Provide the (x, y) coordinate of the cell's center where the given text is located.  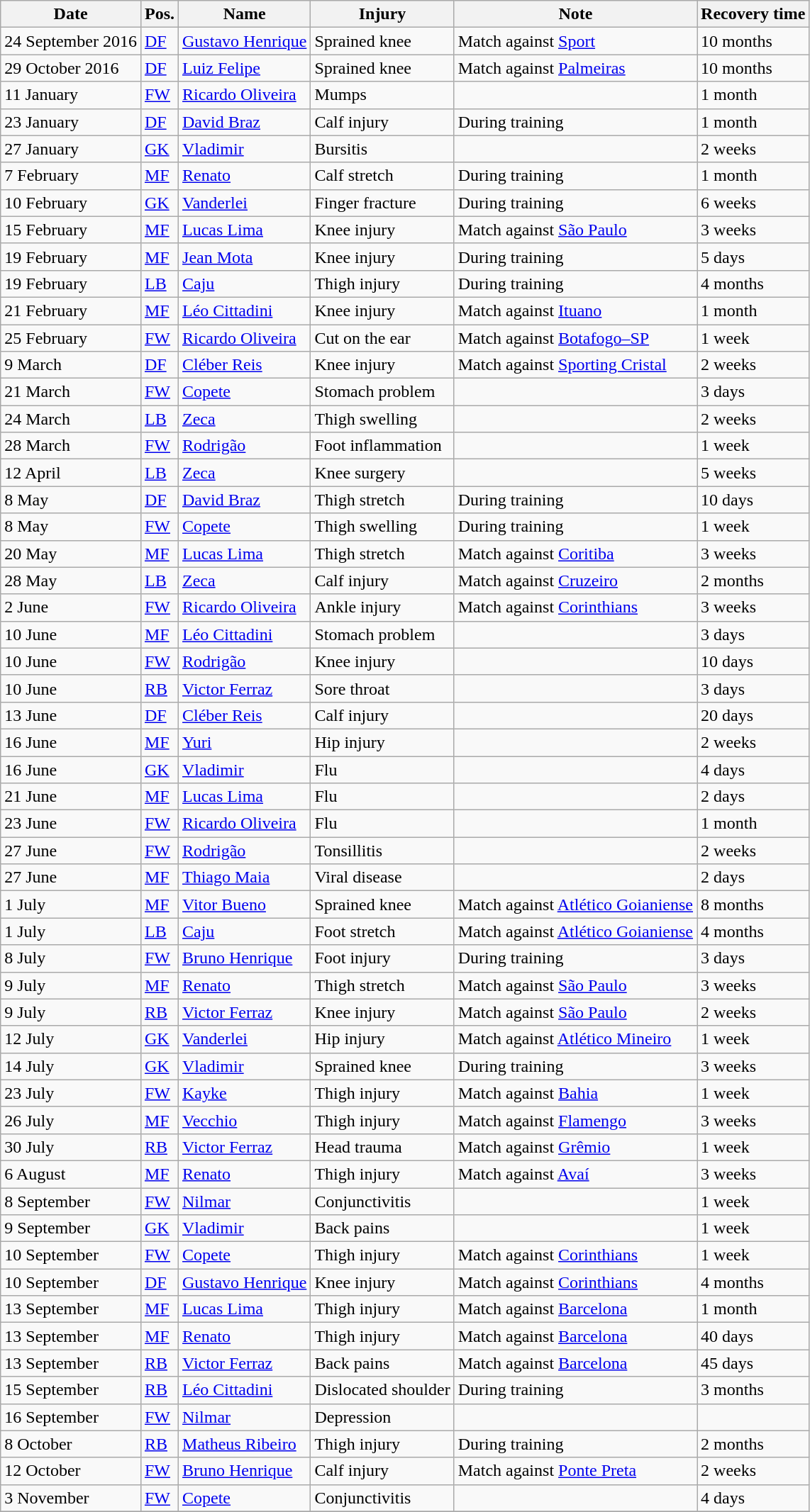
Tonsillitis (382, 851)
Depression (382, 1417)
Foot injury (382, 958)
29 October 2016 (71, 68)
Pos. (159, 14)
Dislocated shoulder (382, 1390)
21 June (71, 797)
Luiz Felipe (245, 68)
40 days (753, 1336)
7 February (71, 176)
3 November (71, 1498)
Mumps (382, 95)
Viral disease (382, 878)
26 July (71, 1120)
Head trauma (382, 1147)
Match against Flamengo (575, 1120)
3 months (753, 1390)
Match against Avaí (575, 1174)
23 June (71, 824)
21 February (71, 310)
Recovery time (753, 14)
10 February (71, 203)
8 September (71, 1202)
Bursitis (382, 149)
20 May (71, 554)
28 March (71, 446)
Match against Ituano (575, 310)
28 May (71, 581)
Kayke (245, 1093)
Yuri (245, 742)
Match against Ponte Preta (575, 1471)
Match against Sport (575, 41)
13 June (71, 715)
Calf stretch (382, 176)
20 days (753, 715)
45 days (753, 1363)
11 January (71, 95)
21 March (71, 392)
Match against Sporting Cristal (575, 365)
12 October (71, 1471)
Vecchio (245, 1120)
Match against Botafogo–SP (575, 338)
Match against Coritiba (575, 554)
Match against Cruzeiro (575, 581)
Injury (382, 14)
12 April (71, 473)
Match against Grêmio (575, 1147)
14 July (71, 1066)
2 June (71, 607)
Cut on the ear (382, 338)
5 days (753, 257)
Name (245, 14)
23 July (71, 1093)
Jean Mota (245, 257)
6 August (71, 1174)
8 months (753, 905)
15 September (71, 1390)
25 February (71, 338)
27 January (71, 149)
Ankle injury (382, 607)
Date (71, 14)
24 March (71, 419)
Match against Atlético Mineiro (575, 1039)
8 October (71, 1444)
16 September (71, 1417)
23 January (71, 122)
Match against Bahia (575, 1093)
Sore throat (382, 688)
Match against Palmeiras (575, 68)
Finger fracture (382, 203)
9 September (71, 1228)
9 March (71, 365)
Note (575, 14)
8 July (71, 958)
12 July (71, 1039)
30 July (71, 1147)
Foot inflammation (382, 446)
6 weeks (753, 203)
15 February (71, 230)
Vitor Bueno (245, 905)
Foot stretch (382, 931)
Knee surgery (382, 473)
Matheus Ribeiro (245, 1444)
Thiago Maia (245, 878)
24 September 2016 (71, 41)
5 weeks (753, 473)
